Output the (X, Y) coordinate of the center of the cell containing the given text.  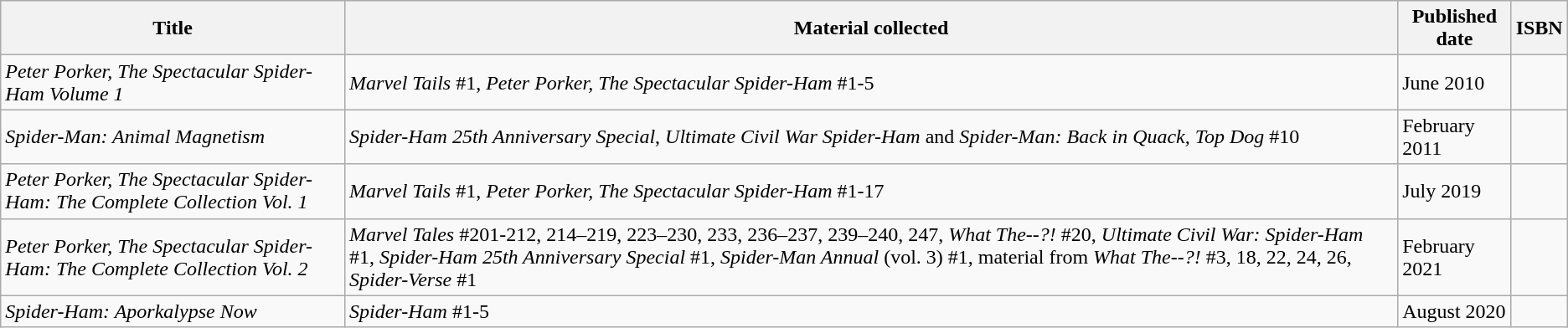
June 2010 (1454, 82)
Spider-Ham 25th Anniversary Special, Ultimate Civil War Spider-Ham and Spider-Man: Back in Quack, Top Dog #10 (871, 137)
Spider-Ham #1-5 (871, 311)
Spider-Ham: Aporkalypse Now (173, 311)
Marvel Tails #1, Peter Porker, The Spectacular Spider-Ham #1-17 (871, 191)
Peter Porker, The Spectacular Spider-Ham: The Complete Collection Vol. 1 (173, 191)
Published date (1454, 28)
Title (173, 28)
Marvel Tails #1, Peter Porker, The Spectacular Spider-Ham #1-5 (871, 82)
Material collected (871, 28)
July 2019 (1454, 191)
August 2020 (1454, 311)
Peter Porker, The Spectacular Spider-Ham Volume 1 (173, 82)
Spider-Man: Animal Magnetism (173, 137)
Peter Porker, The Spectacular Spider-Ham: The Complete Collection Vol. 2 (173, 257)
ISBN (1540, 28)
February 2011 (1454, 137)
February 2021 (1454, 257)
